For the text-containing cell, return its midpoint in [X, Y] coordinate format. 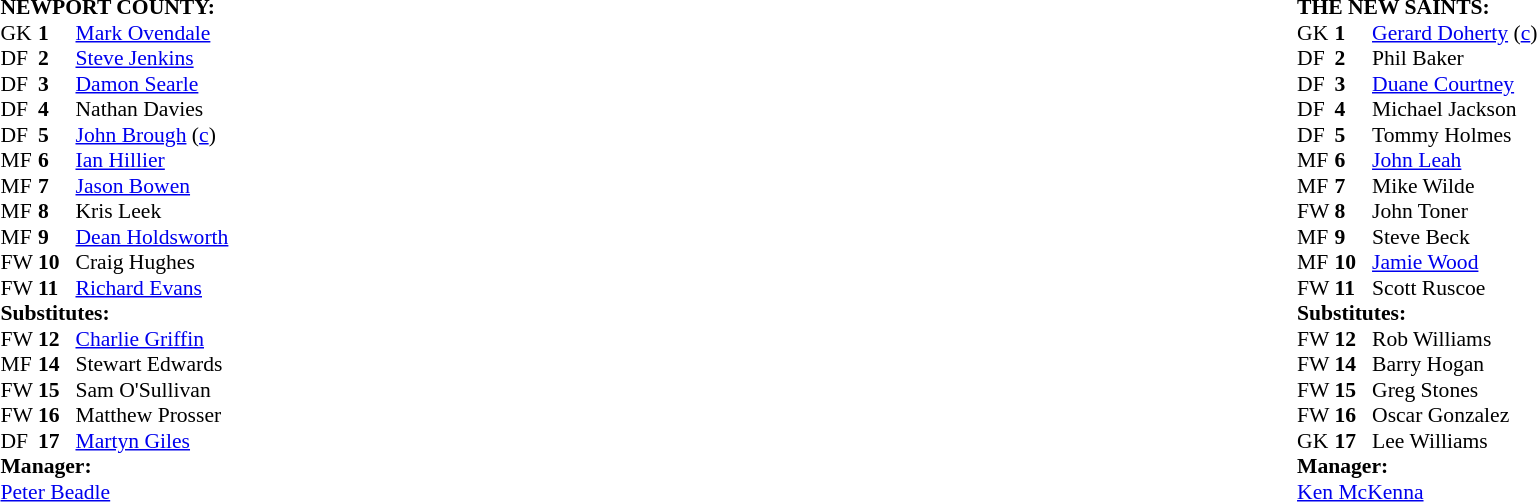
John Toner [1454, 211]
John Brough (c) [152, 135]
Kris Leek [152, 211]
Michael Jackson [1454, 109]
Dean Holdsworth [152, 237]
Charlie Griffin [152, 339]
Nathan Davies [152, 109]
Oscar Gonzalez [1454, 415]
Steve Jenkins [152, 59]
Jamie Wood [1454, 263]
Phil Baker [1454, 59]
Steve Beck [1454, 237]
John Leah [1454, 161]
Scott Ruscoe [1454, 288]
Lee Williams [1454, 441]
Sam O'Sullivan [152, 390]
Matthew Prosser [152, 415]
Martyn Giles [152, 441]
Greg Stones [1454, 390]
Mark Ovendale [152, 33]
Ian Hillier [152, 161]
Gerard Doherty (c) [1454, 33]
Craig Hughes [152, 263]
Damon Searle [152, 84]
Barry Hogan [1454, 365]
Jason Bowen [152, 186]
Duane Courtney [1454, 84]
Mike Wilde [1454, 186]
Stewart Edwards [152, 365]
Rob Williams [1454, 339]
Tommy Holmes [1454, 135]
Richard Evans [152, 288]
